Pinpoint the cell where the given text exists, returning its (x, y) midpoint coordinate. 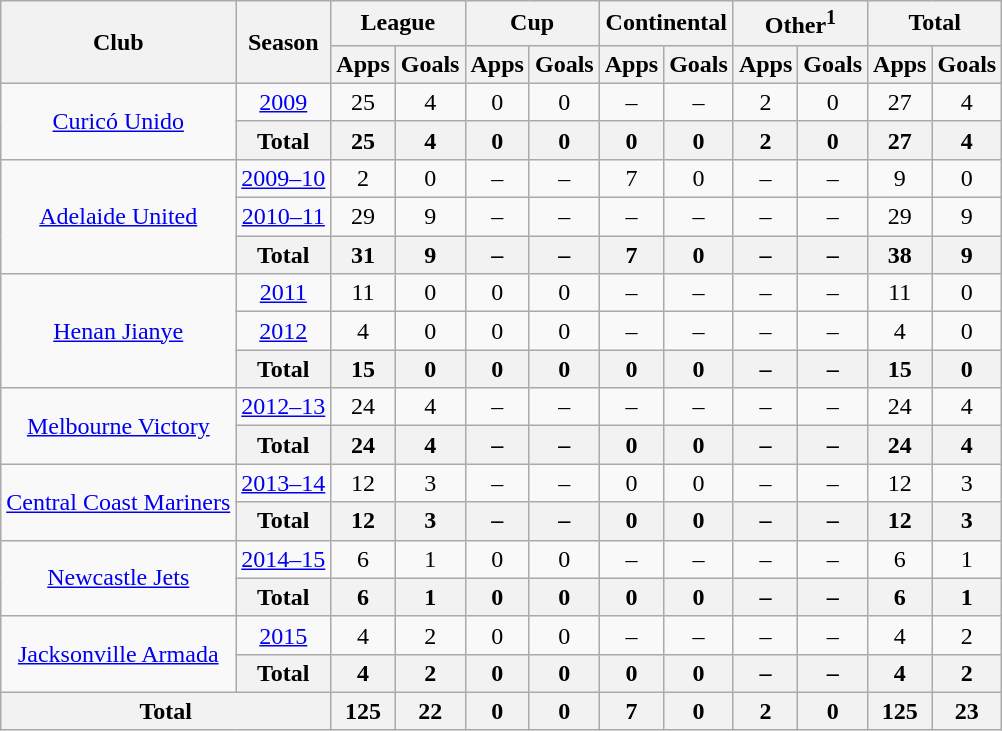
Henan Jianye (118, 331)
2012 (284, 331)
2011 (284, 293)
2010–11 (284, 217)
2015 (284, 635)
Jacksonville Armada (118, 654)
22 (430, 711)
2013–14 (284, 483)
Season (284, 42)
2012–13 (284, 407)
2009–10 (284, 178)
Central Coast Mariners (118, 502)
Club (118, 42)
Newcastle Jets (118, 578)
31 (363, 255)
League (398, 24)
Adelaide United (118, 216)
23 (967, 711)
2009 (284, 102)
Cup (532, 24)
Other1 (800, 24)
Melbourne Victory (118, 426)
Continental (666, 24)
2014–15 (284, 559)
Curicó Unido (118, 121)
38 (900, 255)
